Provide the (X, Y) coordinate of the cell's center where the given text is located.  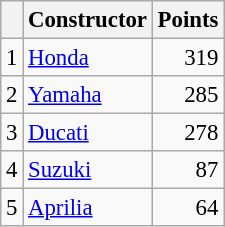
Points (188, 20)
Suzuki (88, 170)
87 (188, 170)
4 (12, 170)
5 (12, 208)
Aprilia (88, 208)
1 (12, 58)
64 (188, 208)
Constructor (88, 20)
285 (188, 95)
3 (12, 133)
278 (188, 133)
2 (12, 95)
Ducati (88, 133)
Honda (88, 58)
Yamaha (88, 95)
319 (188, 58)
